Search for the cell housing the specified text and yield its (x, y) center coordinate. 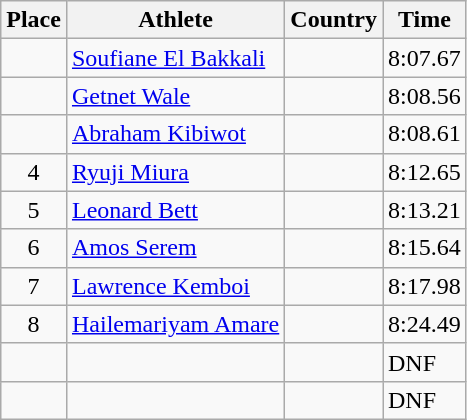
Leonard Bett (175, 210)
5 (34, 210)
Country (334, 20)
Ryuji Miura (175, 172)
8:17.98 (424, 286)
Abraham Kibiwot (175, 134)
7 (34, 286)
Getnet Wale (175, 96)
8:08.61 (424, 134)
8:24.49 (424, 324)
Lawrence Kemboi (175, 286)
4 (34, 172)
Athlete (175, 20)
8:12.65 (424, 172)
Soufiane El Bakkali (175, 58)
8:08.56 (424, 96)
Place (34, 20)
6 (34, 248)
8:07.67 (424, 58)
8 (34, 324)
Time (424, 20)
8:13.21 (424, 210)
8:15.64 (424, 248)
Hailemariyam Amare (175, 324)
Amos Serem (175, 248)
